Provide the (x, y) coordinate of the cell's center where the given text is located.  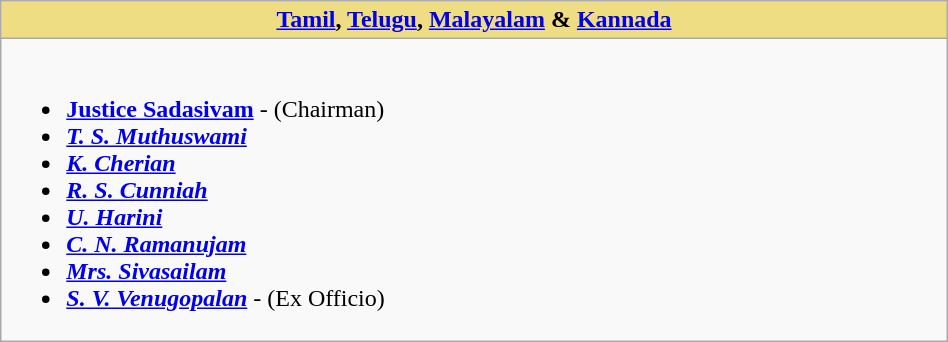
Tamil, Telugu, Malayalam & Kannada (474, 20)
Justice Sadasivam - (Chairman)T. S. MuthuswamiK. CherianR. S. CunniahU. HariniC. N. RamanujamMrs. SivasailamS. V. Venugopalan - (Ex Officio) (474, 190)
